Pinpoint the cell where the given text exists, returning its (x, y) midpoint coordinate. 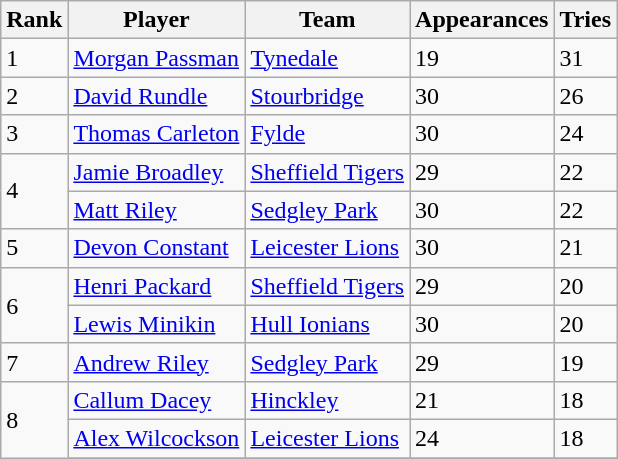
3 (34, 134)
Team (328, 20)
Callum Dacey (156, 400)
7 (34, 362)
Andrew Riley (156, 362)
5 (34, 248)
Rank (34, 20)
Tries (586, 20)
31 (586, 58)
Henri Packard (156, 286)
6 (34, 305)
Stourbridge (328, 96)
Jamie Broadley (156, 172)
Thomas Carleton (156, 134)
Player (156, 20)
Morgan Passman (156, 58)
David Rundle (156, 96)
26 (586, 96)
Lewis Minikin (156, 324)
Hull Ionians (328, 324)
Tynedale (328, 58)
Matt Riley (156, 210)
1 (34, 58)
Devon Constant (156, 248)
4 (34, 191)
Hinckley (328, 400)
Fylde (328, 134)
8 (34, 419)
Alex Wilcockson (156, 438)
Appearances (482, 20)
2 (34, 96)
